Extract the [x, y] coordinate from the center of the cell holding the provided text.  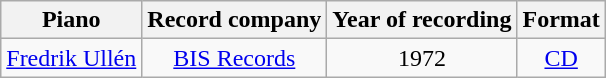
1972 [422, 58]
Format [561, 20]
Record company [234, 20]
Piano [72, 20]
Year of recording [422, 20]
CD [561, 58]
Fredrik Ullén [72, 58]
BIS Records [234, 58]
